Pinpoint the cell where the given text exists, returning its (x, y) midpoint coordinate. 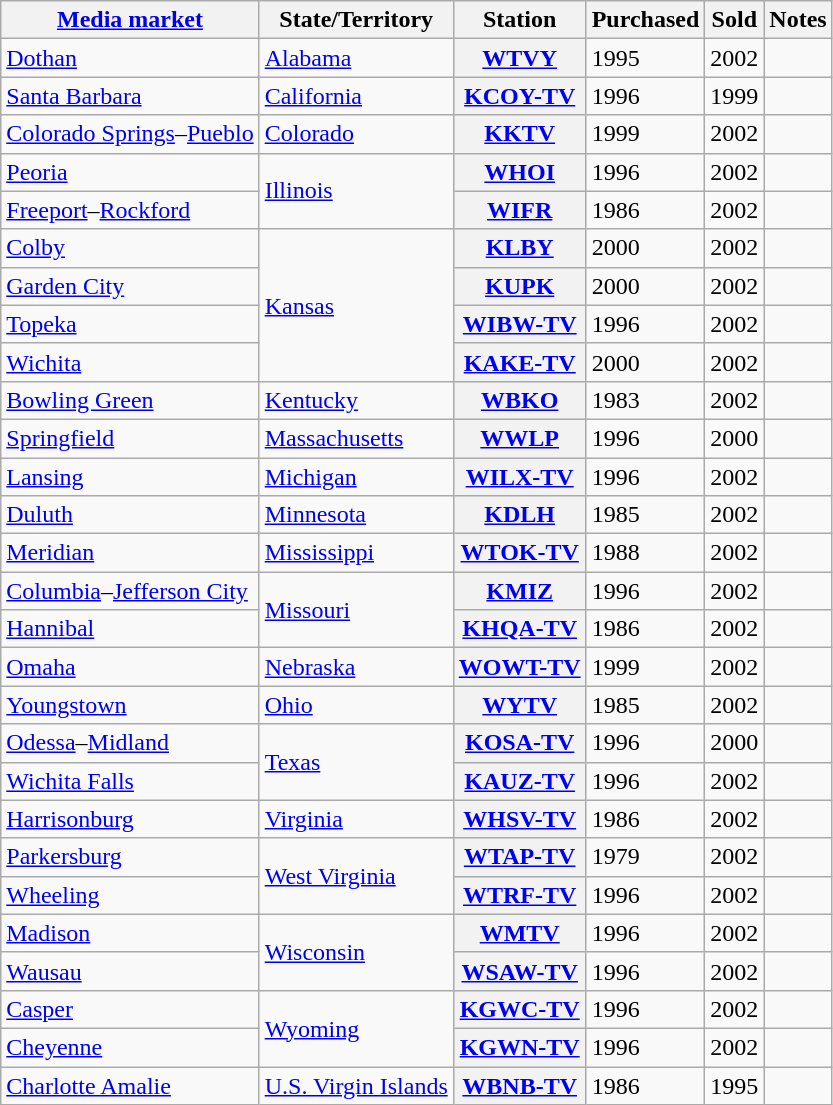
Harrisonburg (130, 819)
Ohio (356, 705)
Wisconsin (356, 952)
Michigan (356, 477)
WOWT-TV (520, 667)
WILX-TV (520, 477)
Hannibal (130, 629)
KKTV (520, 134)
KMIZ (520, 591)
WHOI (520, 172)
Youngstown (130, 705)
KGWC-TV (520, 1009)
KAKE-TV (520, 362)
U.S. Virgin Islands (356, 1085)
KGWN-TV (520, 1047)
Freeport–Rockford (130, 210)
Kentucky (356, 400)
Illinois (356, 191)
Odessa–Midland (130, 743)
Kansas (356, 305)
Media market (130, 20)
1979 (646, 857)
WIBW-TV (520, 324)
Omaha (130, 667)
Texas (356, 762)
Cheyenne (130, 1047)
Charlotte Amalie (130, 1085)
Columbia–Jefferson City (130, 591)
Virginia (356, 819)
Peoria (130, 172)
KDLH (520, 515)
Mississippi (356, 553)
Wichita Falls (130, 781)
WSAW-TV (520, 971)
KCOY-TV (520, 96)
Wausau (130, 971)
KOSA-TV (520, 743)
Lansing (130, 477)
1988 (646, 553)
WWLP (520, 438)
Wichita (130, 362)
WBNB-TV (520, 1085)
WHSV-TV (520, 819)
WTVY (520, 58)
WTAP-TV (520, 857)
KAUZ-TV (520, 781)
Springfield (130, 438)
WIFR (520, 210)
Garden City (130, 286)
Purchased (646, 20)
Station (520, 20)
California (356, 96)
Minnesota (356, 515)
Missouri (356, 610)
Dothan (130, 58)
Colorado Springs–Pueblo (130, 134)
WTOK-TV (520, 553)
KHQA-TV (520, 629)
Topeka (130, 324)
WBKO (520, 400)
Colorado (356, 134)
State/Territory (356, 20)
Madison (130, 933)
Wyoming (356, 1028)
Nebraska (356, 667)
West Virginia (356, 876)
Notes (798, 20)
WYTV (520, 705)
Casper (130, 1009)
Alabama (356, 58)
KUPK (520, 286)
Colby (130, 248)
1983 (646, 400)
Bowling Green (130, 400)
Wheeling (130, 895)
Santa Barbara (130, 96)
Parkersburg (130, 857)
Duluth (130, 515)
Massachusetts (356, 438)
Sold (734, 20)
WMTV (520, 933)
Meridian (130, 553)
KLBY (520, 248)
WTRF-TV (520, 895)
